Extract the [x, y] coordinate from the center of the cell holding the provided text.  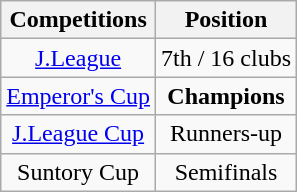
Semifinals [226, 172]
7th / 16 clubs [226, 58]
J.League [78, 58]
Position [226, 20]
Emperor's Cup [78, 96]
J.League Cup [78, 134]
Suntory Cup [78, 172]
Runners-up [226, 134]
Champions [226, 96]
Competitions [78, 20]
